Detect which cell encompasses the target text, then output its (X, Y) center coordinate. 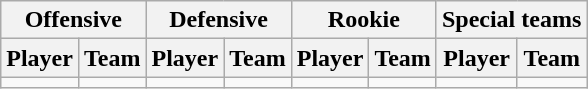
Offensive (74, 20)
Special teams (511, 20)
Rookie (364, 20)
Defensive (218, 20)
